Output the [X, Y] coordinate of the center of the cell containing the given text.  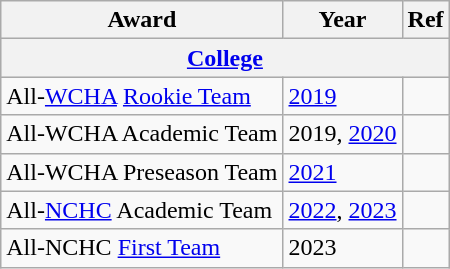
2019 [342, 96]
2019, 2020 [342, 134]
All-WCHA Rookie Team [142, 96]
College [225, 58]
All-WCHA Preseason Team [142, 172]
2021 [342, 172]
All-WCHA Academic Team [142, 134]
All-NCHC First Team [142, 248]
2022, 2023 [342, 210]
Year [342, 20]
Award [142, 20]
All-NCHC Academic Team [142, 210]
Ref [426, 20]
2023 [342, 248]
